From the cell containing the given text, extract its center point as (X, Y) coordinate. 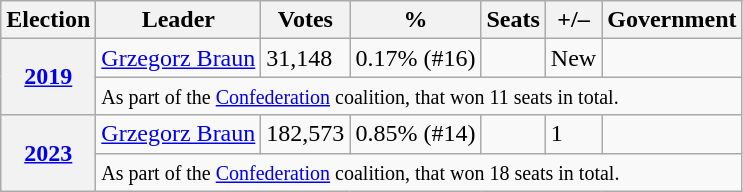
1 (573, 134)
31,148 (306, 58)
New (573, 58)
% (416, 20)
Votes (306, 20)
Seats (513, 20)
0.85% (#14) (416, 134)
Government (672, 20)
Leader (178, 20)
2019 (48, 77)
182,573 (306, 134)
+/– (573, 20)
0.17% (#16) (416, 58)
As part of the Confederation coalition, that won 18 seats in total. (419, 172)
2023 (48, 153)
As part of the Confederation coalition, that won 11 seats in total. (419, 96)
Election (48, 20)
